Detect which cell encompasses the target text, then output its [X, Y] center coordinate. 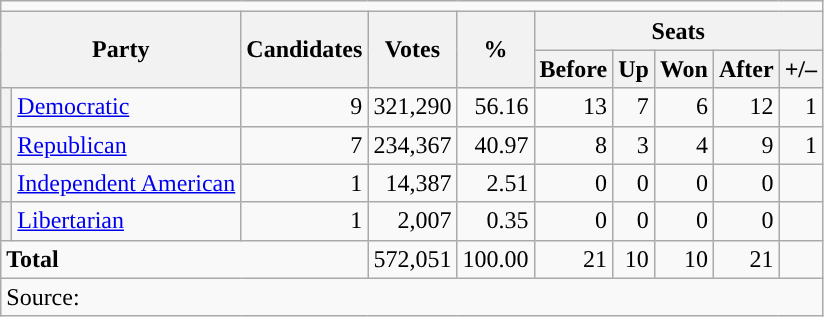
40.97 [496, 145]
234,367 [412, 145]
Independent American [126, 183]
Total [184, 259]
Before [574, 69]
0.35 [496, 221]
2.51 [496, 183]
321,290 [412, 107]
13 [574, 107]
Democratic [126, 107]
% [496, 50]
14,387 [412, 183]
After [746, 69]
Source: [412, 297]
56.16 [496, 107]
100.00 [496, 259]
+/– [800, 69]
Candidates [304, 50]
2,007 [412, 221]
Libertarian [126, 221]
Seats [678, 31]
12 [746, 107]
Up [634, 69]
8 [574, 145]
4 [684, 145]
6 [684, 107]
Republican [126, 145]
Won [684, 69]
572,051 [412, 259]
Votes [412, 50]
Party [121, 50]
3 [634, 145]
